Return [x, y] of the center of cell containing provided text 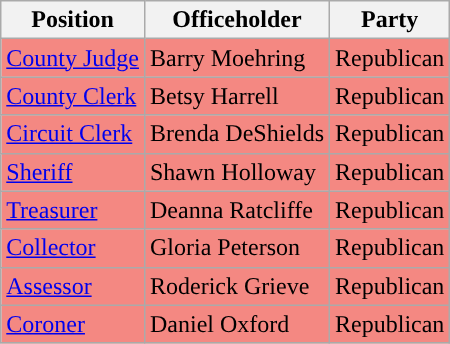
Treasurer [73, 210]
Barry Moehring [236, 58]
Assessor [73, 286]
Brenda DeShields [236, 134]
County Clerk [73, 96]
Daniel Oxford [236, 324]
Betsy Harrell [236, 96]
County Judge [73, 58]
Officeholder [236, 20]
Shawn Holloway [236, 172]
Collector [73, 248]
Gloria Peterson [236, 248]
Circuit Clerk [73, 134]
Sheriff [73, 172]
Deanna Ratcliffe [236, 210]
Position [73, 20]
Roderick Grieve [236, 286]
Party [390, 20]
Coroner [73, 324]
